Scan for the cell matching the given text and deliver its [X, Y] coordinate at center. 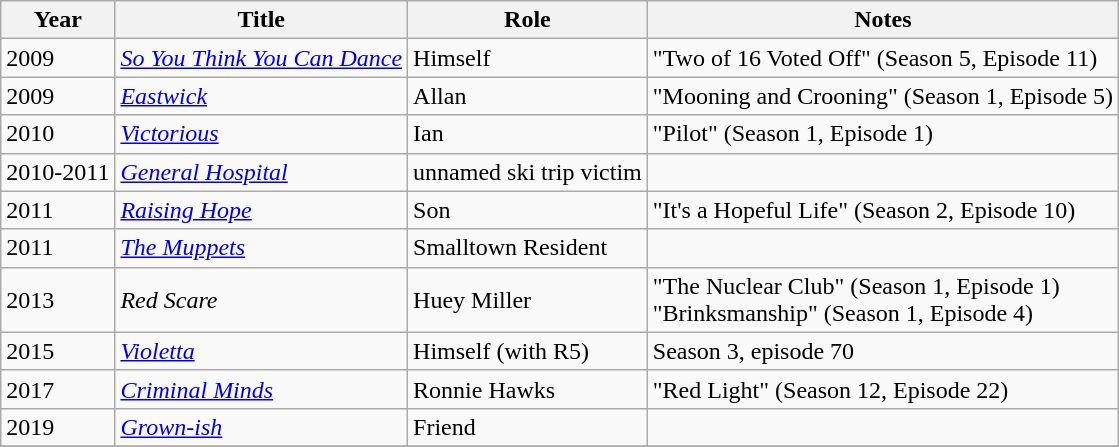
Role [528, 20]
The Muppets [262, 248]
2013 [58, 300]
Victorious [262, 134]
Smalltown Resident [528, 248]
Friend [528, 427]
Himself [528, 58]
General Hospital [262, 172]
Title [262, 20]
Raising Hope [262, 210]
unnamed ski trip victim [528, 172]
"Red Light" (Season 12, Episode 22) [882, 389]
Ronnie Hawks [528, 389]
2015 [58, 351]
Allan [528, 96]
Red Scare [262, 300]
Eastwick [262, 96]
Violetta [262, 351]
"Pilot" (Season 1, Episode 1) [882, 134]
Year [58, 20]
2019 [58, 427]
Notes [882, 20]
2010-2011 [58, 172]
"It's a Hopeful Life" (Season 2, Episode 10) [882, 210]
2017 [58, 389]
"Mooning and Crooning" (Season 1, Episode 5) [882, 96]
2010 [58, 134]
Criminal Minds [262, 389]
Ian [528, 134]
Son [528, 210]
Season 3, episode 70 [882, 351]
"Two of 16 Voted Off" (Season 5, Episode 11) [882, 58]
So You Think You Can Dance [262, 58]
"The Nuclear Club" (Season 1, Episode 1)"Brinksmanship" (Season 1, Episode 4) [882, 300]
Grown-ish [262, 427]
Himself (with R5) [528, 351]
Huey Miller [528, 300]
